Return the (x, y) coordinate for the center point of the cell that contains the specified text.  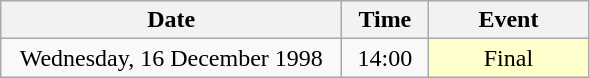
Event (508, 20)
Time (385, 20)
Date (172, 20)
Final (508, 58)
14:00 (385, 58)
Wednesday, 16 December 1998 (172, 58)
